Scan for the cell matching the given text and deliver its [X, Y] coordinate at center. 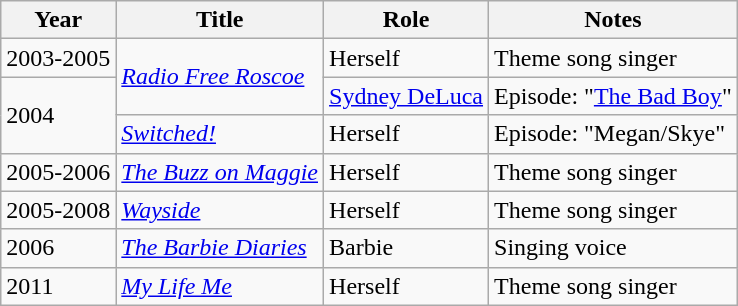
2006 [58, 248]
2003-2005 [58, 58]
Episode: "Megan/Skye" [614, 134]
The Barbie Diaries [220, 248]
2011 [58, 286]
Wayside [220, 210]
My Life Me [220, 286]
2005-2008 [58, 210]
Episode: "The Bad Boy" [614, 96]
Singing voice [614, 248]
2004 [58, 115]
Sydney DeLuca [406, 96]
Radio Free Roscoe [220, 77]
Title [220, 20]
Notes [614, 20]
2005-2006 [58, 172]
Switched! [220, 134]
Barbie [406, 248]
Year [58, 20]
Role [406, 20]
The Buzz on Maggie [220, 172]
